Find where the given text appears and provide that cell's center as [x, y] coordinate. 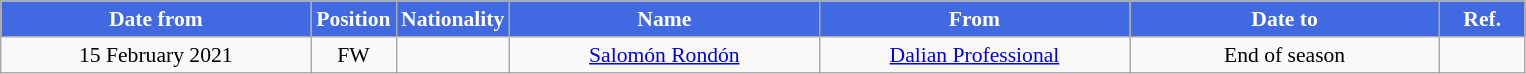
Name [664, 19]
Dalian Professional [974, 55]
Date to [1285, 19]
Date from [156, 19]
Salomón Rondón [664, 55]
Position [354, 19]
Ref. [1482, 19]
Nationality [452, 19]
FW [354, 55]
End of season [1285, 55]
15 February 2021 [156, 55]
From [974, 19]
